Output the (x, y) coordinate of the center of the cell containing the given text.  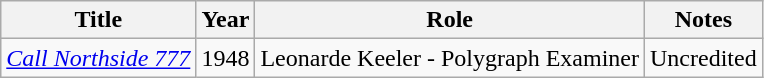
Role (450, 20)
1948 (226, 58)
Uncredited (703, 58)
Title (98, 20)
Call Northside 777 (98, 58)
Notes (703, 20)
Leonarde Keeler - Polygraph Examiner (450, 58)
Year (226, 20)
